Detect which cell encompasses the target text, then output its (X, Y) center coordinate. 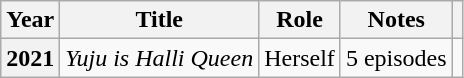
Yuju is Halli Queen (160, 58)
Notes (396, 20)
2021 (30, 58)
Role (300, 20)
5 episodes (396, 58)
Title (160, 20)
Year (30, 20)
Herself (300, 58)
